Capture the cell that displays the provided text and extract its [X, Y] central coordinate. 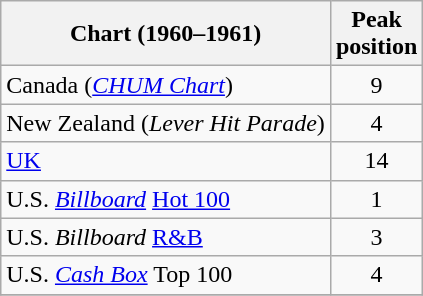
14 [376, 161]
UK [166, 161]
Peakposition [376, 34]
U.S. Cash Box Top 100 [166, 275]
New Zealand (Lever Hit Parade) [166, 123]
U.S. Billboard Hot 100 [166, 199]
9 [376, 85]
U.S. Billboard R&B [166, 237]
3 [376, 237]
Canada (CHUM Chart) [166, 85]
1 [376, 199]
Chart (1960–1961) [166, 34]
